Return the (X, Y) coordinate for the center point of the cell that contains the specified text.  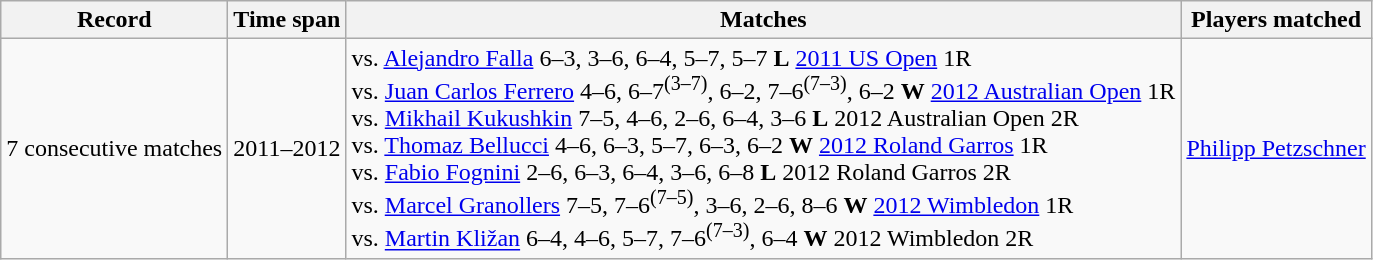
2011–2012 (287, 149)
7 consecutive matches (114, 149)
Time span (287, 20)
Record (114, 20)
Matches (764, 20)
Philipp Petzschner (1276, 149)
Players matched (1276, 20)
